Extract the [x, y] coordinate from the center of the cell holding the provided text.  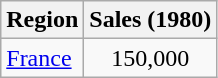
France [42, 58]
Sales (1980) [150, 20]
Region [42, 20]
150,000 [150, 58]
